Provide the (X, Y) coordinate of the cell's center where the given text is located.  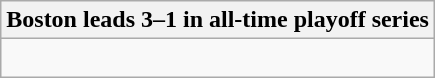
Boston leads 3–1 in all-time playoff series (218, 20)
